Return the (X, Y) coordinate for the center point of the cell that contains the specified text.  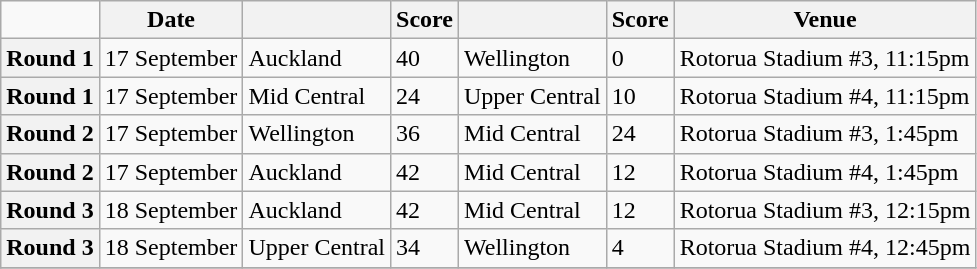
Rotorua Stadium #3, 12:15pm (825, 210)
40 (425, 58)
Rotorua Stadium #3, 1:45pm (825, 134)
10 (640, 96)
36 (425, 134)
Rotorua Stadium #4, 12:45pm (825, 248)
Venue (825, 20)
4 (640, 248)
Rotorua Stadium #4, 1:45pm (825, 172)
Rotorua Stadium #4, 11:15pm (825, 96)
34 (425, 248)
Rotorua Stadium #3, 11:15pm (825, 58)
0 (640, 58)
Date (171, 20)
